Return [x, y] of the center of cell containing provided text 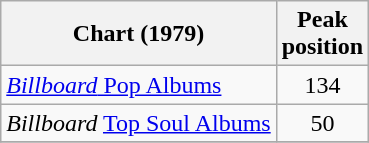
Peakposition [322, 34]
Billboard Pop Albums [138, 85]
Chart (1979) [138, 34]
50 [322, 123]
134 [322, 85]
Billboard Top Soul Albums [138, 123]
